Scan for the cell matching the given text and deliver its (x, y) coordinate at center. 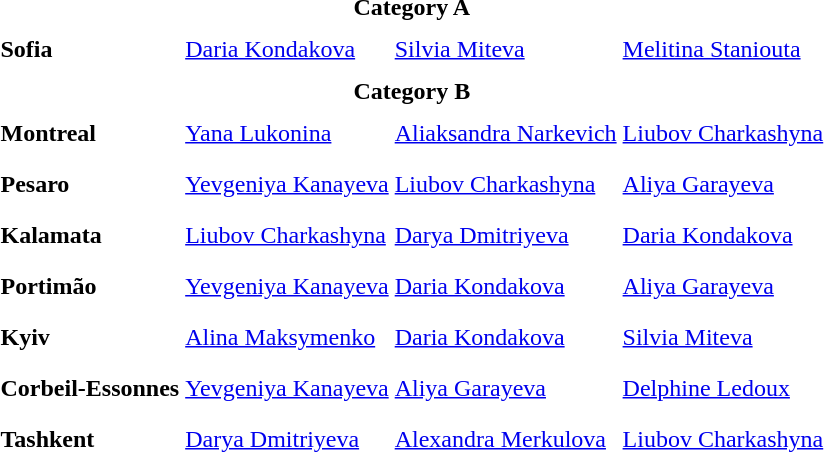
Aliya Garayeva (506, 388)
Yana Lukonina (288, 133)
Silvia Miteva (506, 49)
Alina Maksymenko (288, 337)
Aliaksandra Narkevich (506, 133)
Darya Dmitriyeva (506, 235)
